Provide the [x, y] coordinate of the cell's center where the given text is located.  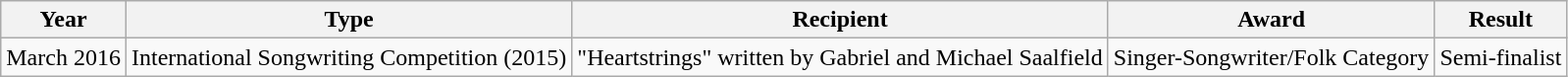
"Heartstrings" written by Gabriel and Michael Saalfield [840, 57]
Year [64, 20]
Recipient [840, 20]
Result [1501, 20]
Type [348, 20]
Singer-Songwriter/Folk Category [1272, 57]
Award [1272, 20]
March 2016 [64, 57]
International Songwriting Competition (2015) [348, 57]
Semi-finalist [1501, 57]
